From the cell containing the given text, extract its center point as (x, y) coordinate. 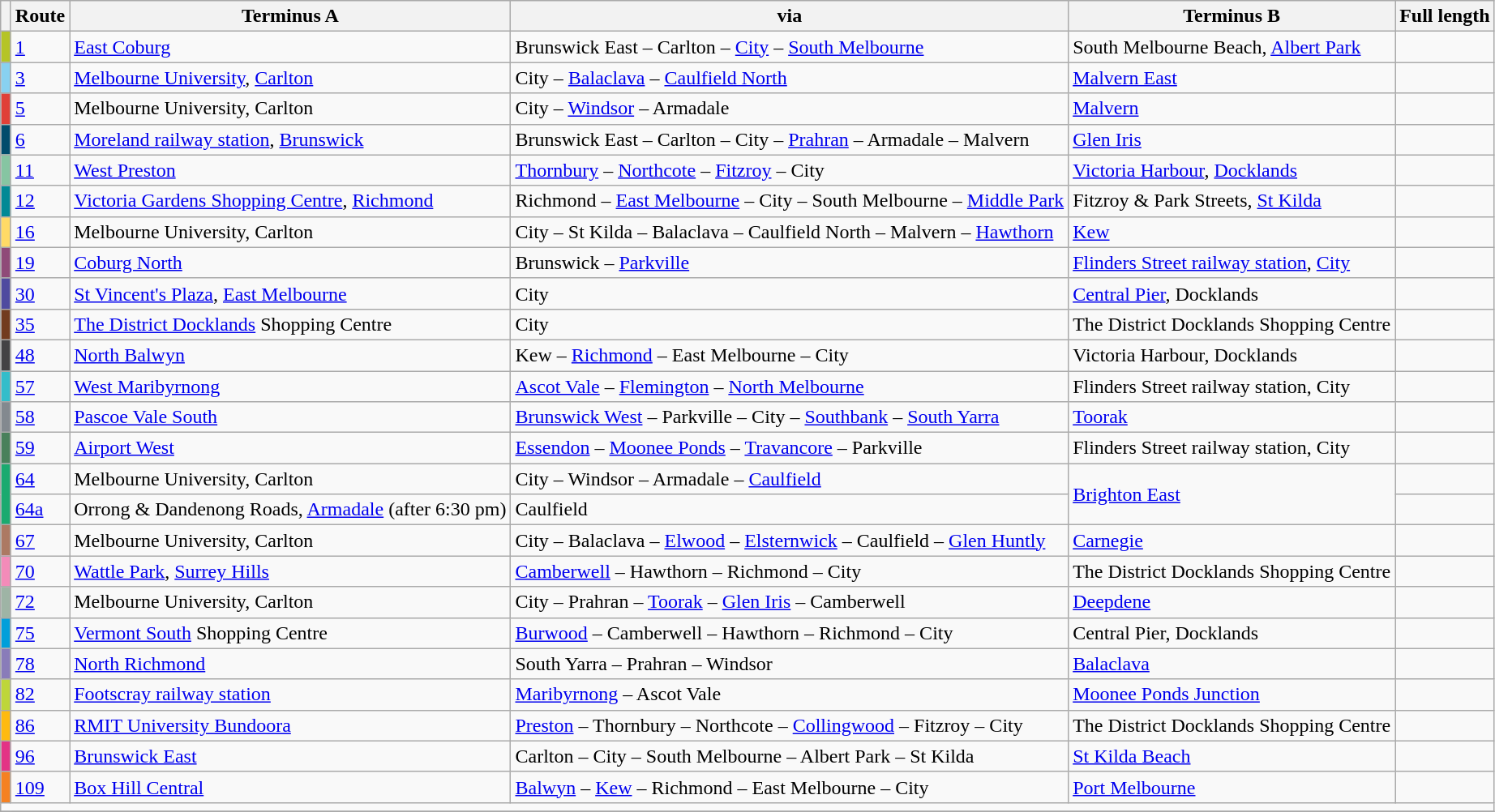
North Richmond (290, 664)
Balaclava (1232, 664)
Brunswick East (290, 756)
Brunswick East – Carlton – City – South Melbourne (790, 47)
Terminus A (290, 16)
Thornbury – Northcote – Fitzroy – City (790, 170)
Balwyn – Kew – Richmond – East Melbourne – City (790, 787)
48 (40, 355)
86 (40, 725)
64a (40, 510)
57 (40, 387)
Burwood – Camberwell – Hawthorn – Richmond – City (790, 633)
Box Hill Central (290, 787)
Malvern (1232, 109)
City – Balaclava – Caulfield North (790, 78)
Brunswick West – Parkville – City – Southbank – South Yarra (790, 417)
Malvern East (1232, 78)
30 (40, 293)
RMIT University Bundoora (290, 725)
West Maribyrnong (290, 387)
City – Prahran – Toorak – Glen Iris – Camberwell (790, 602)
72 (40, 602)
11 (40, 170)
Essendon – Moonee Ponds – Travancore – Parkville (790, 448)
Ascot Vale – Flemington – North Melbourne (790, 387)
East Coburg (290, 47)
Caulfield (790, 510)
12 (40, 201)
Camberwell – Hawthorn – Richmond – City (790, 571)
City – Balaclava – Elwood – Elsternwick – Caulfield – Glen Huntly (790, 541)
Kew – Richmond – East Melbourne – City (790, 355)
Maribyrnong – Ascot Vale (790, 694)
16 (40, 232)
City – Windsor – Armadale – Caulfield (790, 479)
Airport West (290, 448)
67 (40, 541)
Footscray railway station (290, 694)
5 (40, 109)
Port Melbourne (1232, 787)
Richmond – East Melbourne – City – South Melbourne – Middle Park (790, 201)
Orrong & Dandenong Roads, Armadale (after 6:30 pm) (290, 510)
West Preston (290, 170)
South Yarra – Prahran – Windsor (790, 664)
35 (40, 324)
70 (40, 571)
1 (40, 47)
6 (40, 139)
Route (40, 16)
Terminus B (1232, 16)
Victoria Gardens Shopping Centre, Richmond (290, 201)
Brunswick East – Carlton – City – Prahran – Armadale – Malvern (790, 139)
75 (40, 633)
Toorak (1232, 417)
19 (40, 263)
3 (40, 78)
South Melbourne Beach, Albert Park (1232, 47)
St Kilda Beach (1232, 756)
64 (40, 479)
Glen Iris (1232, 139)
City – Windsor – Armadale (790, 109)
109 (40, 787)
Deepdene (1232, 602)
Vermont South Shopping Centre (290, 633)
96 (40, 756)
Carnegie (1232, 541)
Wattle Park, Surrey Hills (290, 571)
Brunswick – Parkville (790, 263)
82 (40, 694)
Moreland railway station, Brunswick (290, 139)
Brighton East (1232, 494)
Fitzroy & Park Streets, St Kilda (1232, 201)
St Vincent's Plaza, East Melbourne (290, 293)
City – St Kilda – Balaclava – Caulfield North – Malvern – Hawthorn (790, 232)
58 (40, 417)
Kew (1232, 232)
Coburg North (290, 263)
78 (40, 664)
North Balwyn (290, 355)
via (790, 16)
Moonee Ponds Junction (1232, 694)
Full length (1445, 16)
Pascoe Vale South (290, 417)
Carlton – City – South Melbourne – Albert Park – St Kilda (790, 756)
Preston – Thornbury – Northcote – Collingwood – Fitzroy – City (790, 725)
59 (40, 448)
